For the text-containing cell, return its midpoint in [x, y] coordinate format. 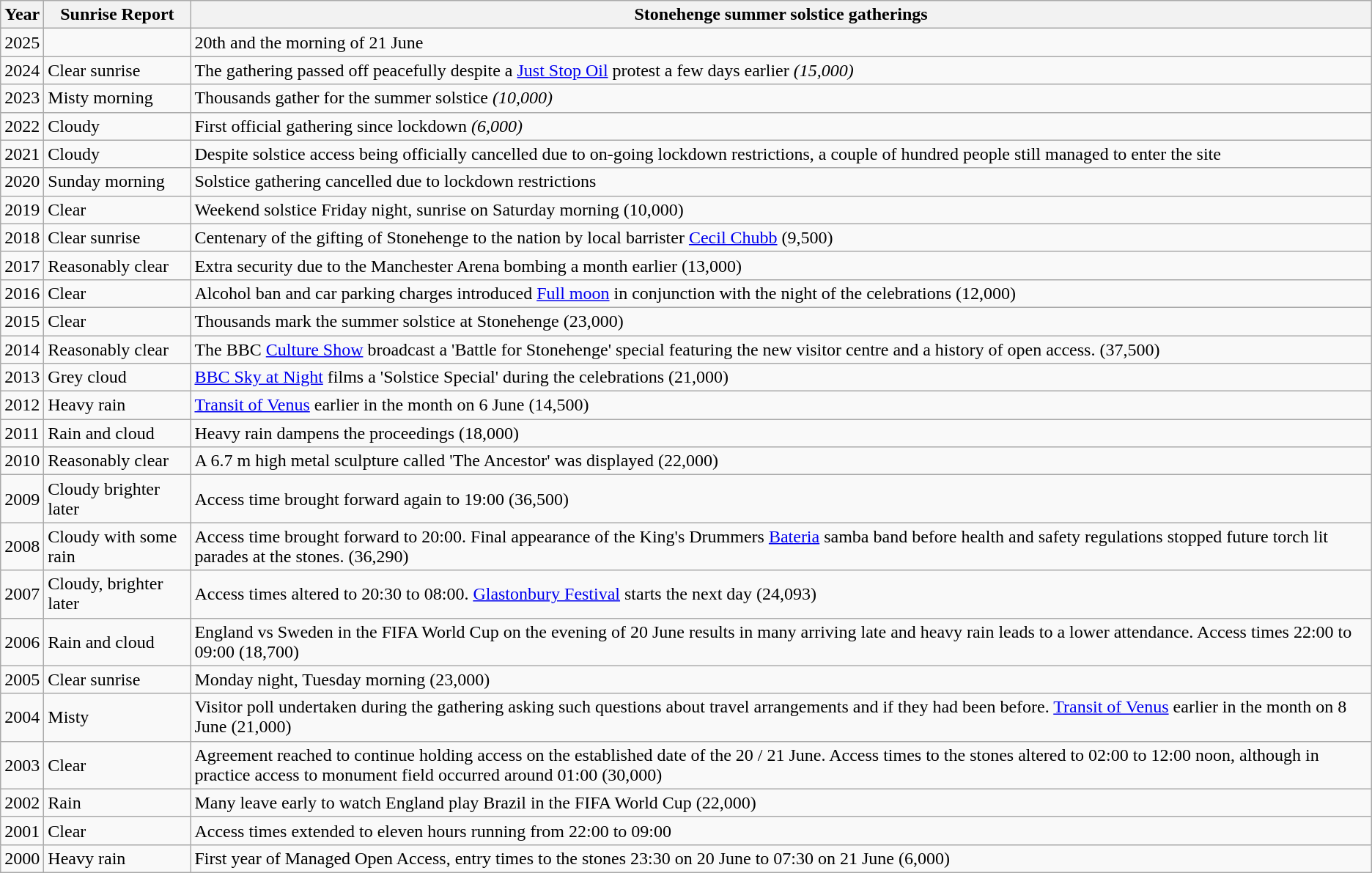
Cloudy, brighter later [117, 594]
Access times extended to eleven hours running from 22:00 to 09:00 [781, 830]
Rain [117, 803]
Transit of Venus earlier in the month on 6 June (14,500) [781, 405]
Centenary of the gifting of Stonehenge to the nation by local barrister Cecil Chubb (9,500) [781, 237]
2023 [22, 98]
Thousands mark the summer solstice at Stonehenge (23,000) [781, 321]
2013 [22, 377]
2025 [22, 43]
Access times altered to 20:30 to 08:00. Glastonbury Festival starts the next day (24,093) [781, 594]
Sunrise Report [117, 15]
2015 [22, 321]
Many leave early to watch England play Brazil in the FIFA World Cup (22,000) [781, 803]
Cloudy with some rain [117, 547]
2020 [22, 182]
Alcohol ban and car parking charges introduced Full moon in conjunction with the night of the celebrations (12,000) [781, 293]
2012 [22, 405]
2022 [22, 126]
2010 [22, 461]
2024 [22, 70]
2006 [22, 642]
Sunday morning [117, 182]
First official gathering since lockdown (6,000) [781, 126]
Despite solstice access being officially cancelled due to on-going lockdown restrictions, a couple of hundred people still managed to enter the site [781, 154]
2009 [22, 498]
A 6.7 m high metal sculpture called 'The Ancestor' was displayed (22,000) [781, 461]
The BBC Culture Show broadcast a 'Battle for Stonehenge' special featuring the new visitor centre and a history of open access. (37,500) [781, 350]
BBC Sky at Night films a 'Solstice Special' during the celebrations (21,000) [781, 377]
2007 [22, 594]
2011 [22, 433]
Access time brought forward again to 19:00 (36,500) [781, 498]
2017 [22, 265]
2004 [22, 717]
Extra security due to the Manchester Arena bombing a month earlier (13,000) [781, 265]
2014 [22, 350]
The gathering passed off peacefully despite a Just Stop Oil protest a few days earlier (15,000) [781, 70]
Stonehenge summer solstice gatherings [781, 15]
Weekend solstice Friday night, sunrise on Saturday morning (10,000) [781, 210]
2021 [22, 154]
Grey cloud [117, 377]
2003 [22, 765]
Year [22, 15]
Misty morning [117, 98]
Monday night, Tuesday morning (23,000) [781, 679]
First year of Managed Open Access, entry times to the stones 23:30 on 20 June to 07:30 on 21 June (6,000) [781, 858]
2019 [22, 210]
Misty [117, 717]
20th and the morning of 21 June [781, 43]
2001 [22, 830]
2018 [22, 237]
Thousands gather for the summer solstice (10,000) [781, 98]
Heavy rain dampens the proceedings (18,000) [781, 433]
2002 [22, 803]
2008 [22, 547]
Solstice gathering cancelled due to lockdown restrictions [781, 182]
2005 [22, 679]
Cloudy brighter later [117, 498]
2000 [22, 858]
2016 [22, 293]
